Output the [X, Y] coordinate of the center of the cell containing the given text.  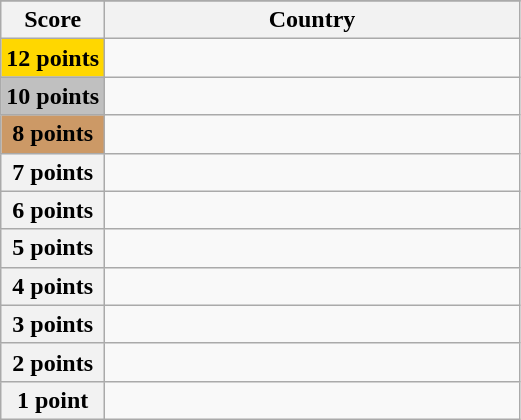
8 points [53, 134]
12 points [53, 58]
2 points [53, 362]
5 points [53, 248]
10 points [53, 96]
3 points [53, 324]
Score [53, 20]
Country [312, 20]
6 points [53, 210]
7 points [53, 172]
1 point [53, 400]
4 points [53, 286]
